Detect which cell encompasses the target text, then output its [X, Y] center coordinate. 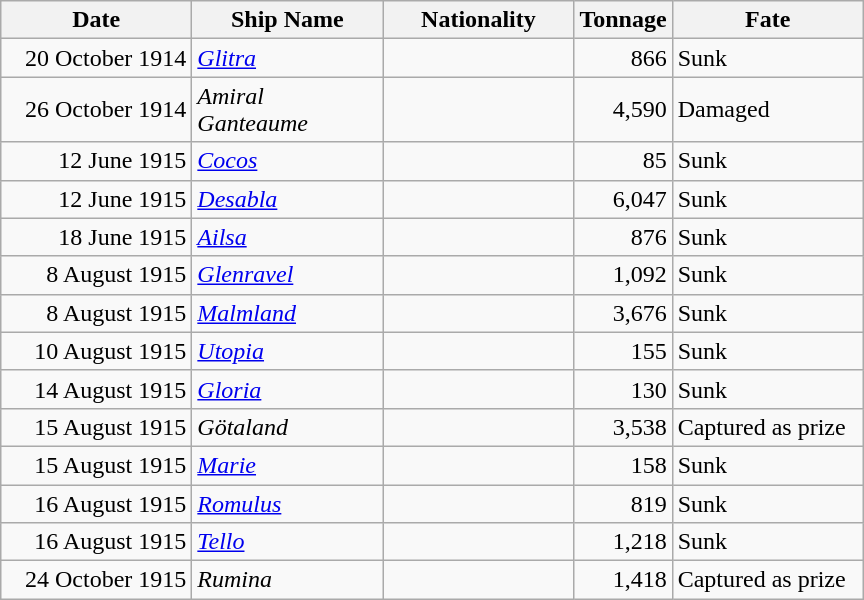
130 [623, 389]
3,676 [623, 313]
1,418 [623, 580]
Glitra [288, 58]
Date [96, 20]
85 [623, 161]
819 [623, 503]
Damaged [768, 110]
Fate [768, 20]
158 [623, 465]
Ship Name [288, 20]
10 August 1915 [96, 351]
Tello [288, 542]
Malmland [288, 313]
Romulus [288, 503]
Gloria [288, 389]
14 August 1915 [96, 389]
Glenravel [288, 275]
Ailsa [288, 237]
876 [623, 237]
866 [623, 58]
Desabla [288, 199]
3,538 [623, 427]
Götaland [288, 427]
Amiral Ganteaume [288, 110]
20 October 1914 [96, 58]
4,590 [623, 110]
1,092 [623, 275]
155 [623, 351]
1,218 [623, 542]
Rumina [288, 580]
Nationality [478, 20]
Tonnage [623, 20]
26 October 1914 [96, 110]
Utopia [288, 351]
24 October 1915 [96, 580]
18 June 1915 [96, 237]
6,047 [623, 199]
Cocos [288, 161]
Marie [288, 465]
